Extract the [X, Y] coordinate from the center of the cell holding the provided text.  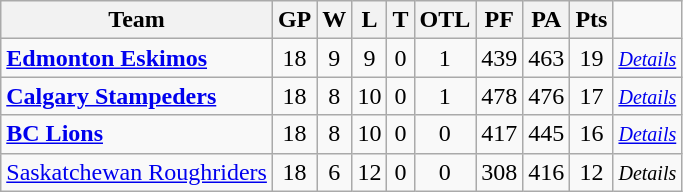
PF [500, 20]
416 [546, 172]
OTL [445, 20]
Edmonton Eskimos [137, 58]
16 [592, 134]
W [334, 20]
476 [546, 96]
6 [334, 172]
GP [294, 20]
BC Lions [137, 134]
19 [592, 58]
Saskatchewan Roughriders [137, 172]
Team [137, 20]
L [370, 20]
439 [500, 58]
T [400, 20]
17 [592, 96]
478 [500, 96]
Pts [592, 20]
445 [546, 134]
PA [546, 20]
308 [500, 172]
Calgary Stampeders [137, 96]
463 [546, 58]
417 [500, 134]
